From the cell containing the given text, extract its center point as [x, y] coordinate. 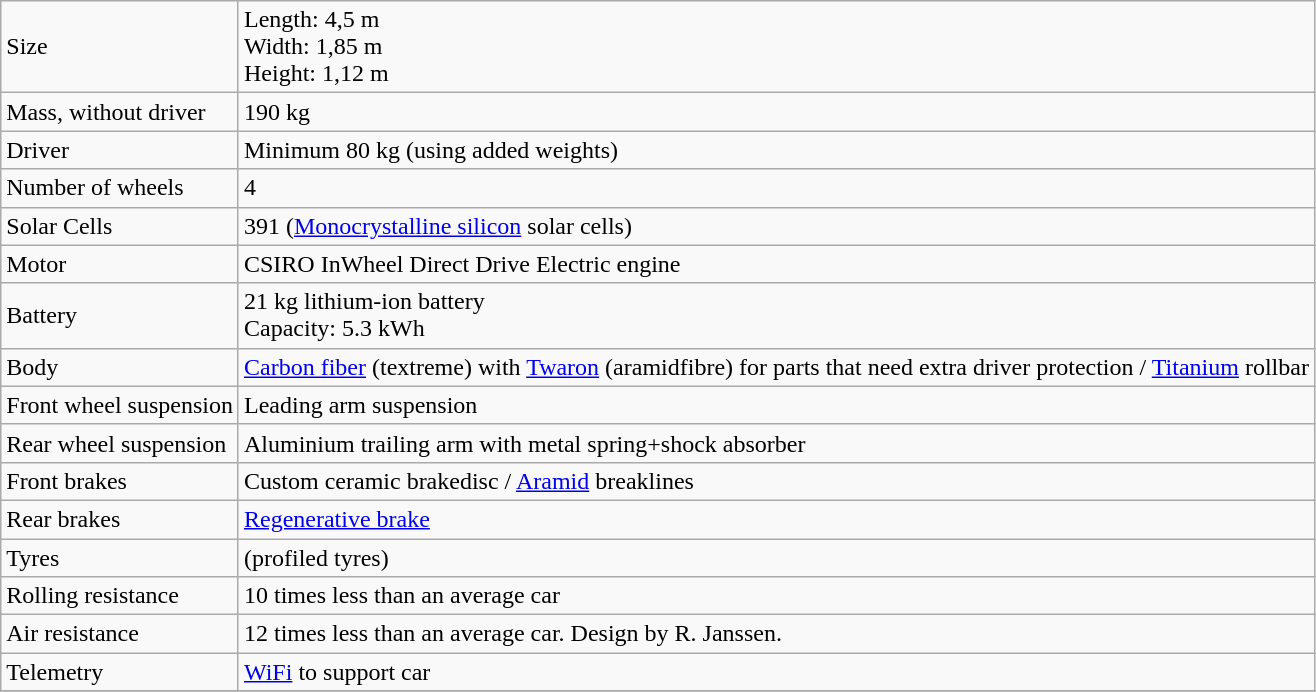
Body [120, 367]
190 kg [776, 112]
CSIRO InWheel Direct Drive Electric engine [776, 264]
Telemetry [120, 672]
Tyres [120, 557]
Rear wheel suspension [120, 443]
21 kg lithium-ion battery Capacity: 5.3 kWh [776, 316]
Carbon fiber (textreme) with Twaron (aramidfibre) for parts that need extra driver protection / Titanium rollbar [776, 367]
Rolling resistance [120, 596]
Front brakes [120, 481]
(profiled tyres) [776, 557]
Number of wheels [120, 188]
391 (Monocrystalline silicon solar cells) [776, 226]
4 [776, 188]
12 times less than an average car. Design by R. Janssen. [776, 634]
Regenerative brake [776, 519]
Minimum 80 kg (using added weights) [776, 150]
Rear brakes [120, 519]
Mass, without driver [120, 112]
Leading arm suspension [776, 405]
Motor [120, 264]
Custom ceramic brakedisc / Aramid breaklines [776, 481]
Length: 4,5 m Width: 1,85 m Height: 1,12 m [776, 47]
WiFi to support car [776, 672]
Solar Cells [120, 226]
Battery [120, 316]
10 times less than an average car [776, 596]
Size [120, 47]
Driver [120, 150]
Front wheel suspension [120, 405]
Air resistance [120, 634]
Aluminium trailing arm with metal spring+shock absorber [776, 443]
